Extract the [X, Y] coordinate from the center of the cell holding the provided text.  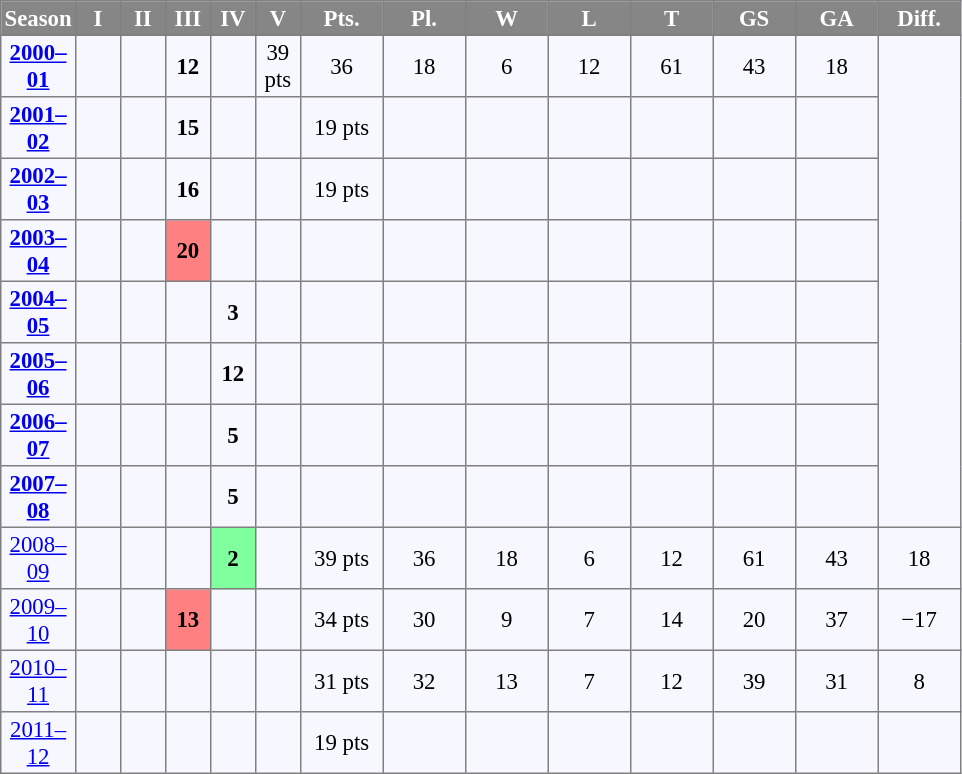
V [278, 18]
37 [836, 620]
2004–05 [38, 312]
15 [188, 128]
−17 [919, 620]
34 pts [341, 620]
III [188, 18]
Pts. [341, 18]
14 [671, 620]
2 [232, 558]
2009–10 [38, 620]
2010–11 [38, 681]
31 pts [341, 681]
IV [232, 18]
8 [919, 681]
31 [836, 681]
2005–06 [38, 374]
39 [754, 681]
II [142, 18]
2006–07 [38, 435]
32 [424, 681]
GS [754, 18]
T [671, 18]
Pl. [424, 18]
2011–12 [38, 743]
9 [506, 620]
I [98, 18]
2002–03 [38, 189]
2000–01 [38, 66]
W [506, 18]
2007–08 [38, 497]
Diff. [919, 18]
2001–02 [38, 128]
L [589, 18]
16 [188, 189]
3 [232, 312]
Season [38, 18]
30 [424, 620]
GA [836, 18]
2008–09 [38, 558]
2003–04 [38, 251]
